Find where the given text appears and provide that cell's center as (x, y) coordinate. 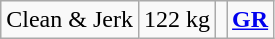
GR (250, 20)
122 kg (176, 20)
Clean & Jerk (70, 20)
